Detect which cell encompasses the target text, then output its [X, Y] center coordinate. 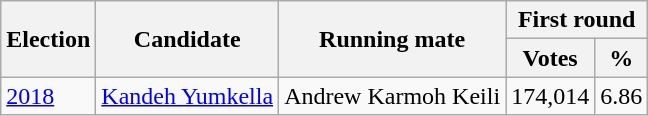
Andrew Karmoh Keili [392, 96]
Running mate [392, 39]
174,014 [550, 96]
% [622, 58]
Votes [550, 58]
Election [48, 39]
2018 [48, 96]
Candidate [188, 39]
6.86 [622, 96]
First round [577, 20]
Kandeh Yumkella [188, 96]
